Find where the given text appears and provide that cell's center as [X, Y] coordinate. 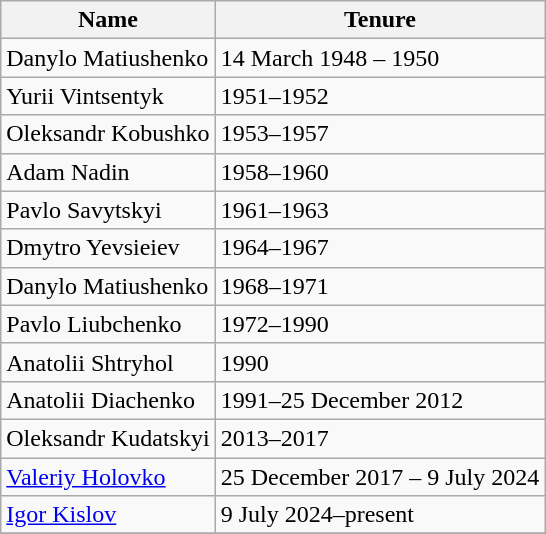
1968–1971 [380, 286]
1972–1990 [380, 324]
25 December 2017 – 9 July 2024 [380, 477]
1958–1960 [380, 172]
Valeriy Holovko [108, 477]
14 March 1948 – 1950 [380, 58]
Oleksandr Kobushko [108, 134]
Tenure [380, 20]
Pavlo Savytskyi [108, 210]
Oleksandr Kudatskyi [108, 438]
Name [108, 20]
Pavlo Liubchenko [108, 324]
1991–25 December 2012 [380, 400]
Dmytro Yevsieiev [108, 248]
1990 [380, 362]
1964–1967 [380, 248]
Anatolii Shtryhol [108, 362]
Yurii Vintsentyk [108, 96]
Anatolii Diachenko [108, 400]
1951–1952 [380, 96]
1961–1963 [380, 210]
Igor Kislov [108, 515]
Adam Nadin [108, 172]
9 July 2024–present [380, 515]
2013–2017 [380, 438]
1953–1957 [380, 134]
